Find where the given text appears and provide that cell's center as [x, y] coordinate. 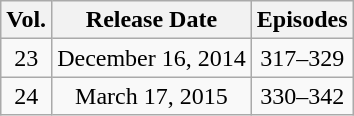
Vol. [26, 20]
Episodes [302, 20]
December 16, 2014 [152, 58]
March 17, 2015 [152, 96]
Release Date [152, 20]
330–342 [302, 96]
23 [26, 58]
24 [26, 96]
317–329 [302, 58]
